Provide the [X, Y] coordinate of the cell's center where the given text is located.  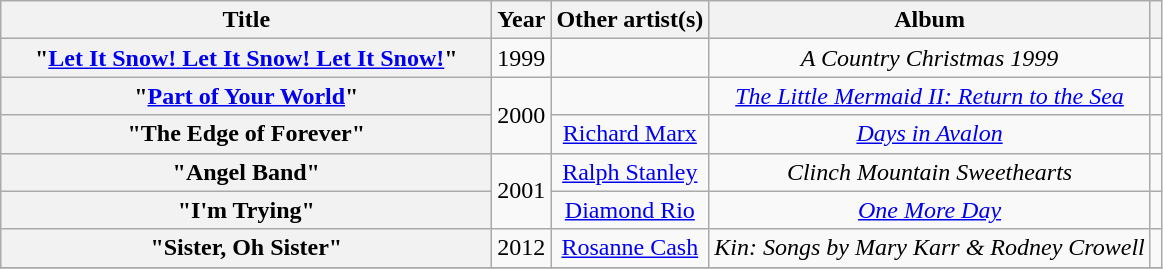
Diamond Rio [630, 210]
"Sister, Oh Sister" [246, 248]
Kin: Songs by Mary Karr & Rodney Crowell [930, 248]
"I'm Trying" [246, 210]
2001 [522, 191]
2012 [522, 248]
"The Edge of Forever" [246, 134]
"Angel Band" [246, 172]
One More Day [930, 210]
Title [246, 20]
1999 [522, 58]
Rosanne Cash [630, 248]
Year [522, 20]
"Let It Snow! Let It Snow! Let It Snow!" [246, 58]
A Country Christmas 1999 [930, 58]
Ralph Stanley [630, 172]
The Little Mermaid II: Return to the Sea [930, 96]
Clinch Mountain Sweethearts [930, 172]
Other artist(s) [630, 20]
Album [930, 20]
"Part of Your World" [246, 96]
2000 [522, 115]
Days in Avalon [930, 134]
Richard Marx [630, 134]
